Provide the [X, Y] coordinate of the cell's center where the given text is located.  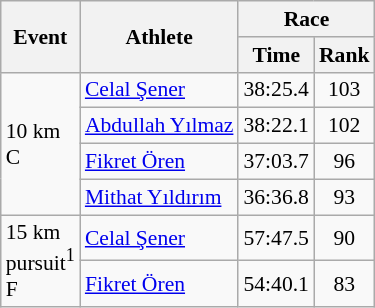
Time [276, 55]
Abdullah Yılmaz [160, 126]
Event [40, 36]
Race [306, 19]
96 [344, 162]
15 km pursuit1 F [40, 261]
103 [344, 90]
57:47.5 [276, 238]
Mithat Yıldırım [160, 197]
83 [344, 284]
102 [344, 126]
37:03.7 [276, 162]
Rank [344, 55]
93 [344, 197]
10 km C [40, 143]
Athlete [160, 36]
38:22.1 [276, 126]
36:36.8 [276, 197]
54:40.1 [276, 284]
90 [344, 238]
38:25.4 [276, 90]
